Extract the (X, Y) coordinate from the center of the cell holding the provided text.  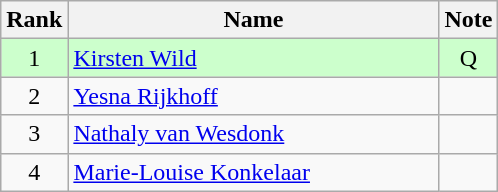
Note (468, 20)
Yesna Rijkhoff (254, 96)
4 (34, 172)
1 (34, 58)
Rank (34, 20)
3 (34, 134)
2 (34, 96)
Q (468, 58)
Name (254, 20)
Marie-Louise Konkelaar (254, 172)
Kirsten Wild (254, 58)
Nathaly van Wesdonk (254, 134)
